Return (X, Y) of the center of cell containing provided text 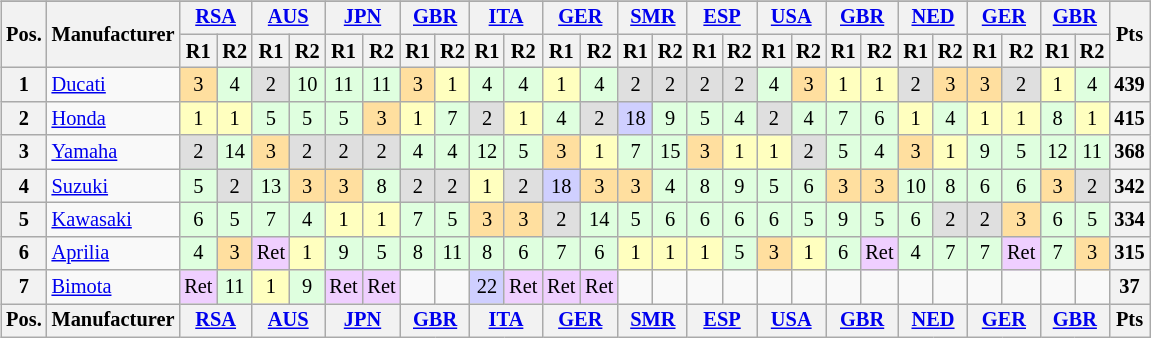
Kawasaki (114, 220)
342 (1129, 186)
334 (1129, 220)
368 (1129, 152)
Honda (114, 119)
Yamaha (114, 152)
22 (488, 287)
Aprilia (114, 253)
415 (1129, 119)
Ducati (114, 85)
37 (1129, 287)
315 (1129, 253)
13 (271, 186)
Suzuki (114, 186)
15 (670, 152)
Bimota (114, 287)
439 (1129, 85)
